Detect which cell encompasses the target text, then output its [X, Y] center coordinate. 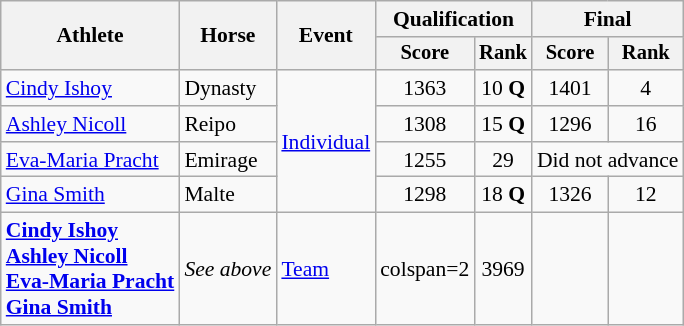
colspan=2 [424, 269]
Cindy Ishoy [90, 88]
12 [646, 195]
Individual [326, 141]
18 Q [503, 195]
Athlete [90, 36]
Cindy IshoyAshley NicollEva-Maria PrachtGina Smith [90, 269]
3969 [503, 269]
Emirage [228, 160]
1363 [424, 88]
1298 [424, 195]
29 [503, 160]
Team [326, 269]
4 [646, 88]
Gina Smith [90, 195]
Malte [228, 195]
Dynasty [228, 88]
1401 [570, 88]
15 Q [503, 124]
10 Q [503, 88]
See above [228, 269]
1255 [424, 160]
Did not advance [608, 160]
Event [326, 36]
16 [646, 124]
1308 [424, 124]
1326 [570, 195]
1296 [570, 124]
Reipo [228, 124]
Final [608, 19]
Ashley Nicoll [90, 124]
Qualification [454, 19]
Eva-Maria Pracht [90, 160]
Horse [228, 36]
